Return [X, Y] of the center of cell containing provided text 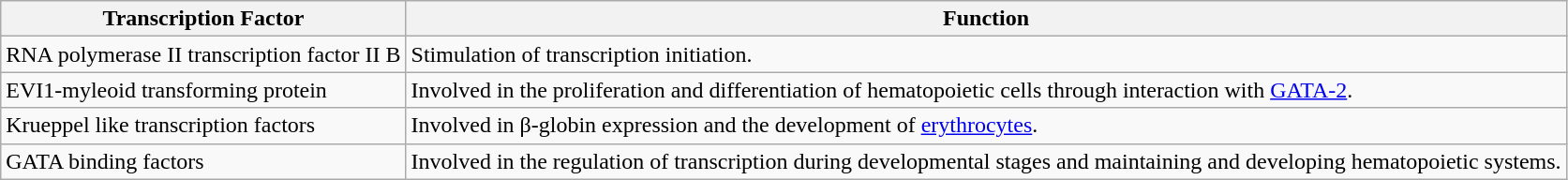
Transcription Factor [203, 19]
Stimulation of transcription initiation. [986, 54]
Involved in the regulation of transcription during developmental stages and maintaining and developing hematopoietic systems. [986, 161]
Involved in the proliferation and differentiation of hematopoietic cells through interaction with GATA-2. [986, 90]
Function [986, 19]
EVI1-myleoid transforming protein [203, 90]
RNA polymerase II transcription factor II B [203, 54]
Involved in β-globin expression and the development of erythrocytes. [986, 126]
Krueppel like transcription factors [203, 126]
GATA binding factors [203, 161]
